Capture the cell that displays the provided text and extract its (X, Y) central coordinate. 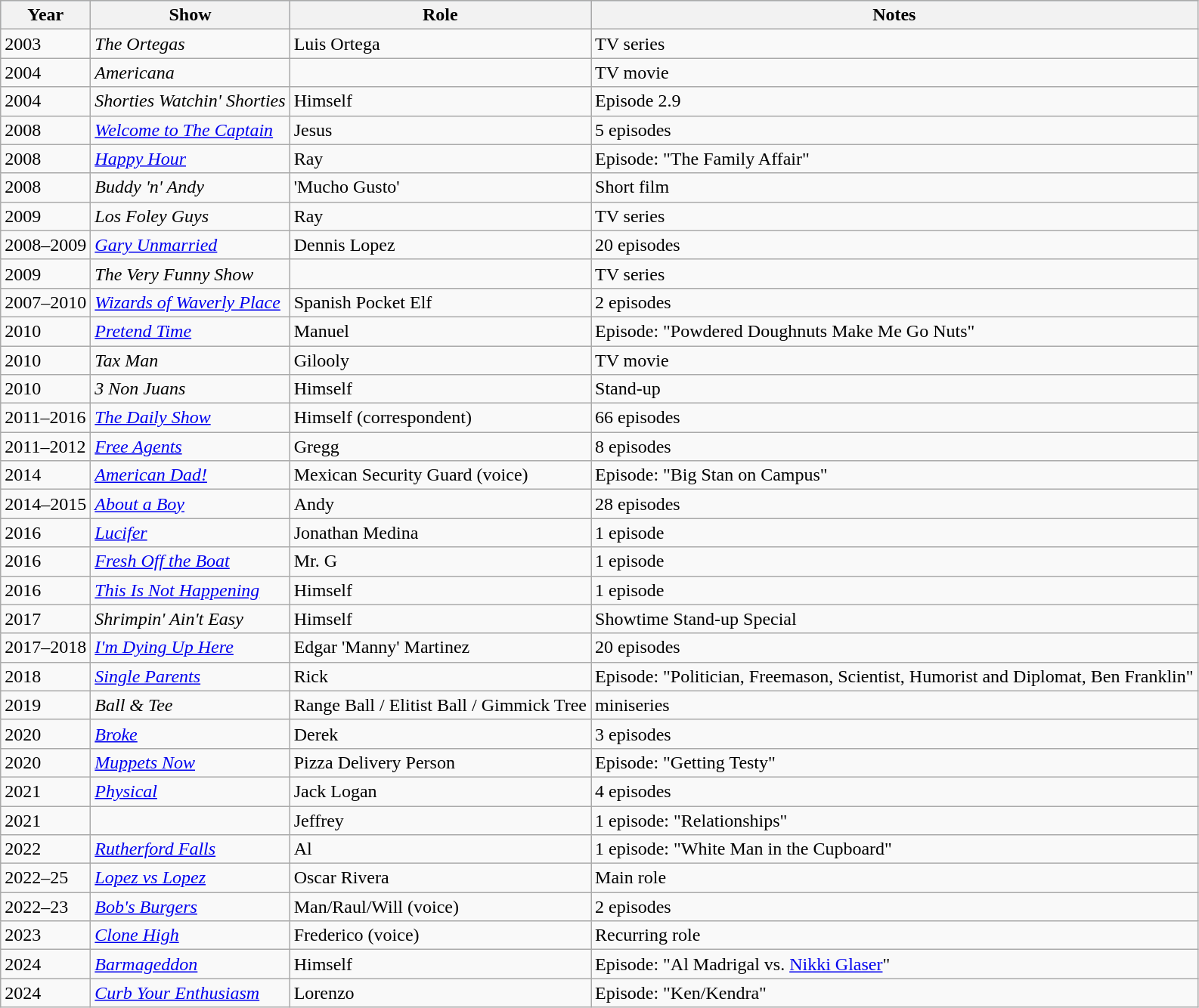
Los Foley Guys (191, 216)
Gary Unmarried (191, 245)
Shorties Watchin' Shorties (191, 101)
3 Non Juans (191, 389)
Episode: "The Family Affair" (895, 159)
Derek (440, 734)
Lorenzo (440, 993)
The Daily Show (191, 418)
28 episodes (895, 504)
Physical (191, 791)
Andy (440, 504)
8 episodes (895, 447)
Wizards of Waverly Place (191, 302)
I'm Dying Up Here (191, 648)
Show (191, 15)
2011–2012 (45, 447)
2022–23 (45, 907)
miniseries (895, 705)
This Is Not Happening (191, 590)
American Dad! (191, 475)
2007–2010 (45, 302)
Tax Man (191, 360)
Episode: "Al Madrigal vs. Nikki Glaser" (895, 964)
Clone High (191, 935)
Main role (895, 878)
Gregg (440, 447)
Role (440, 15)
Episode: "Ken/Kendra" (895, 993)
Al (440, 849)
Pizza Delivery Person (440, 762)
Edgar 'Manny' Martinez (440, 648)
Dennis Lopez (440, 245)
Ball & Tee (191, 705)
5 episodes (895, 130)
2019 (45, 705)
Episode: "Powdered Doughnuts Make Me Go Nuts" (895, 331)
Recurring role (895, 935)
Rutherford Falls (191, 849)
Muppets Now (191, 762)
'Mucho Gusto' (440, 187)
Happy Hour (191, 159)
The Ortegas (191, 44)
4 episodes (895, 791)
Stand-up (895, 389)
2008–2009 (45, 245)
Mr. G (440, 561)
Himself (correspondent) (440, 418)
Single Parents (191, 676)
About a Boy (191, 504)
Showtime Stand-up Special (895, 619)
Gilooly (440, 360)
2022–25 (45, 878)
Frederico (voice) (440, 935)
Jeffrey (440, 820)
1 episode: "Relationships" (895, 820)
Range Ball / Elitist Ball / Gimmick Tree (440, 705)
Pretend Time (191, 331)
1 episode: "White Man in the Cupboard" (895, 849)
Bob's Burgers (191, 907)
Fresh Off the Boat (191, 561)
Jack Logan (440, 791)
Episode: "Politician, Freemason, Scientist, Humorist and Diplomat, Ben Franklin" (895, 676)
Shrimpin' Ain't Easy (191, 619)
Mexican Security Guard (voice) (440, 475)
Oscar Rivera (440, 878)
Barmageddon (191, 964)
Welcome to The Captain (191, 130)
3 episodes (895, 734)
Lucifer (191, 533)
Spanish Pocket Elf (440, 302)
Rick (440, 676)
Broke (191, 734)
2018 (45, 676)
2011–2016 (45, 418)
2003 (45, 44)
Free Agents (191, 447)
2023 (45, 935)
Short film (895, 187)
Curb Your Enthusiasm (191, 993)
Episode 2.9 (895, 101)
Jonathan Medina (440, 533)
The Very Funny Show (191, 274)
2022 (45, 849)
Jesus (440, 130)
Episode: "Getting Testy" (895, 762)
Manuel (440, 331)
Luis Ortega (440, 44)
Year (45, 15)
2014 (45, 475)
Americana (191, 73)
Notes (895, 15)
Man/Raul/Will (voice) (440, 907)
2014–2015 (45, 504)
Episode: "Big Stan on Campus" (895, 475)
66 episodes (895, 418)
2017 (45, 619)
Lopez vs Lopez (191, 878)
Buddy 'n' Andy (191, 187)
2017–2018 (45, 648)
